Provide the [x, y] coordinate of the cell's center where the given text is located.  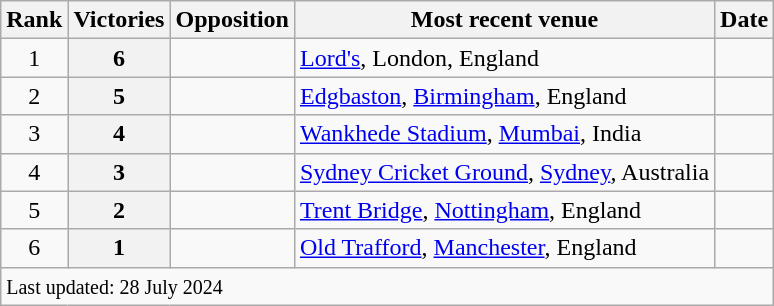
Wankhede Stadium, Mumbai, India [504, 134]
Last updated: 28 July 2024 [388, 286]
Trent Bridge, Nottingham, England [504, 210]
Most recent venue [504, 20]
Rank [34, 20]
Lord's, London, England [504, 58]
Edgbaston, Birmingham, England [504, 96]
Old Trafford, Manchester, England [504, 248]
Opposition [232, 20]
Victories [119, 20]
Date [744, 20]
Sydney Cricket Ground, Sydney, Australia [504, 172]
